Locate the cell with the specified text and output its [x, y] center coordinate. 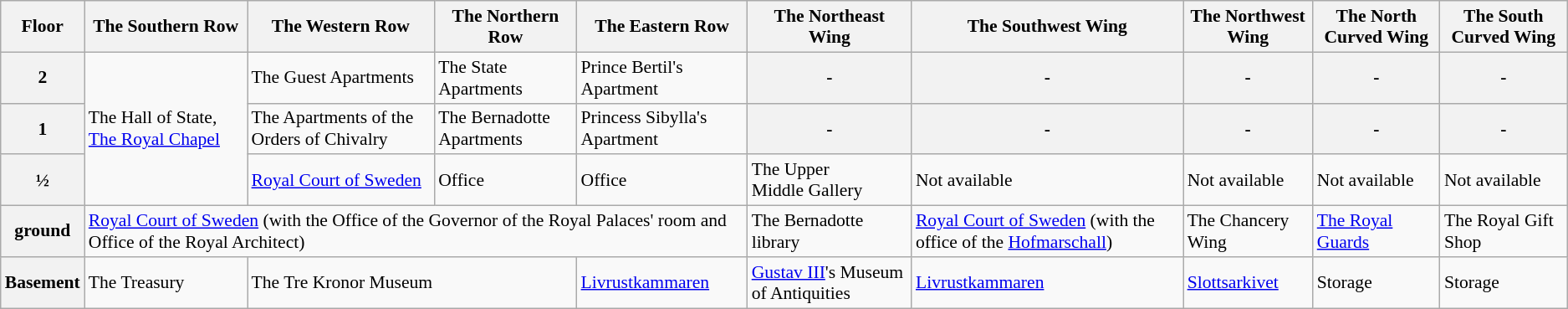
The Northeast Wing [830, 27]
Gustav III's Museum of Antiquities [830, 283]
½ [43, 181]
The Tre Kronor Museum [412, 283]
The State Apartments [505, 77]
Royal Court of Sweden [341, 181]
The Apartments of the Orders of Chivalry [341, 129]
Princess Sibylla's Apartment [662, 129]
The Eastern Row [662, 27]
The Northwest Wing [1248, 27]
The Chancery Wing [1248, 231]
The Bernadotte library [830, 231]
Floor [43, 27]
The Guest Apartments [341, 77]
The Hall of State, The Royal Chapel [166, 129]
The Bernadotte Apartments [505, 129]
The Southwest Wing [1047, 27]
The North Curved Wing [1376, 27]
Basement [43, 283]
Slottsarkivet [1248, 283]
The South Curved Wing [1504, 27]
Prince Bertil's Apartment [662, 77]
The Royal Gift Shop [1504, 231]
The Southern Row [166, 27]
The Treasury [166, 283]
ground [43, 231]
1 [43, 129]
Royal Court of Sweden (with the office of the Hofmarschall) [1047, 231]
2 [43, 77]
Royal Court of Sweden (with the Office of the Governor of the Royal Palaces' room and Office of the Royal Architect) [416, 231]
The Royal Guards [1376, 231]
The UpperMiddle Gallery [830, 181]
The Northern Row [505, 27]
The Western Row [341, 27]
